Return the [X, Y] coordinate for the center point of the cell that contains the specified text.  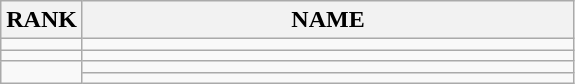
RANK [42, 20]
NAME [328, 20]
